From the cell containing the given text, extract its center point as (x, y) coordinate. 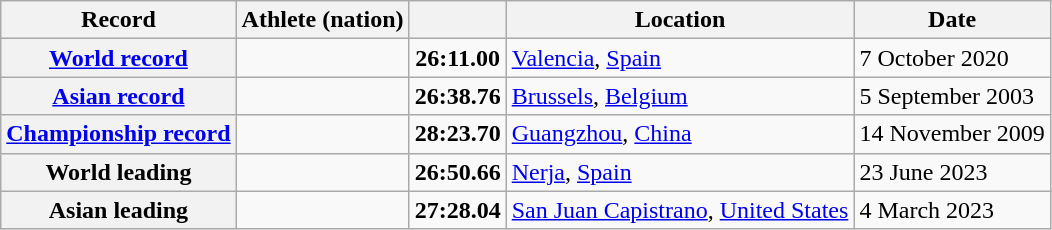
26:38.76 (458, 96)
World leading (118, 172)
San Juan Capistrano, United States (680, 210)
World record (118, 58)
Athlete (nation) (322, 20)
Asian leading (118, 210)
27:28.04 (458, 210)
4 March 2023 (952, 210)
Date (952, 20)
Brussels, Belgium (680, 96)
5 September 2003 (952, 96)
Championship record (118, 134)
28:23.70 (458, 134)
Asian record (118, 96)
Guangzhou, China (680, 134)
Valencia, Spain (680, 58)
26:11.00 (458, 58)
26:50.66 (458, 172)
23 June 2023 (952, 172)
Record (118, 20)
Nerja, Spain (680, 172)
Location (680, 20)
14 November 2009 (952, 134)
7 October 2020 (952, 58)
